Return the (X, Y) coordinate for the center point of the cell that contains the specified text.  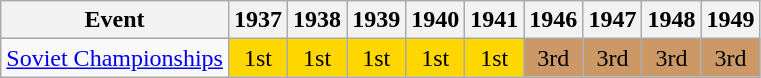
1937 (258, 20)
1947 (612, 20)
1949 (730, 20)
1939 (376, 20)
Soviet Championships (115, 58)
1941 (494, 20)
1946 (554, 20)
1940 (436, 20)
1948 (672, 20)
1938 (318, 20)
Event (115, 20)
